Return the (X, Y) coordinate for the center point of the cell that contains the specified text.  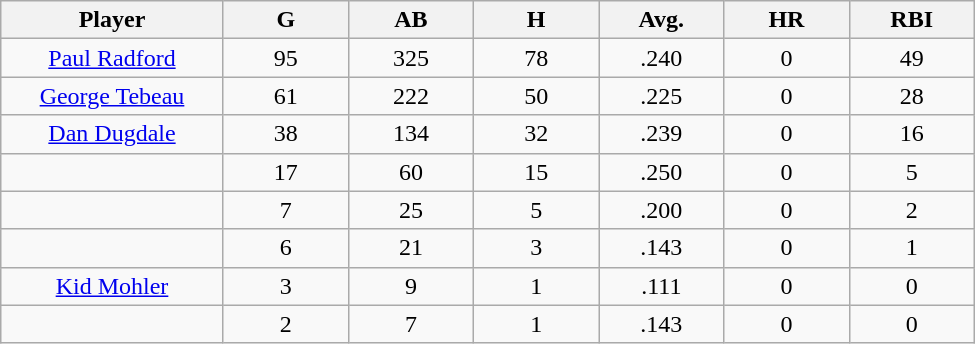
60 (410, 172)
H (536, 20)
25 (410, 210)
134 (410, 134)
95 (286, 58)
.240 (662, 58)
61 (286, 96)
6 (286, 248)
325 (410, 58)
George Tebeau (112, 96)
78 (536, 58)
17 (286, 172)
28 (912, 96)
Player (112, 20)
15 (536, 172)
38 (286, 134)
Dan Dugdale (112, 134)
AB (410, 20)
50 (536, 96)
.239 (662, 134)
Avg. (662, 20)
HR (786, 20)
21 (410, 248)
.250 (662, 172)
.225 (662, 96)
RBI (912, 20)
Kid Mohler (112, 286)
.200 (662, 210)
222 (410, 96)
G (286, 20)
Paul Radford (112, 58)
16 (912, 134)
32 (536, 134)
9 (410, 286)
49 (912, 58)
.111 (662, 286)
